Extract the (x, y) coordinate from the center of the cell holding the provided text.  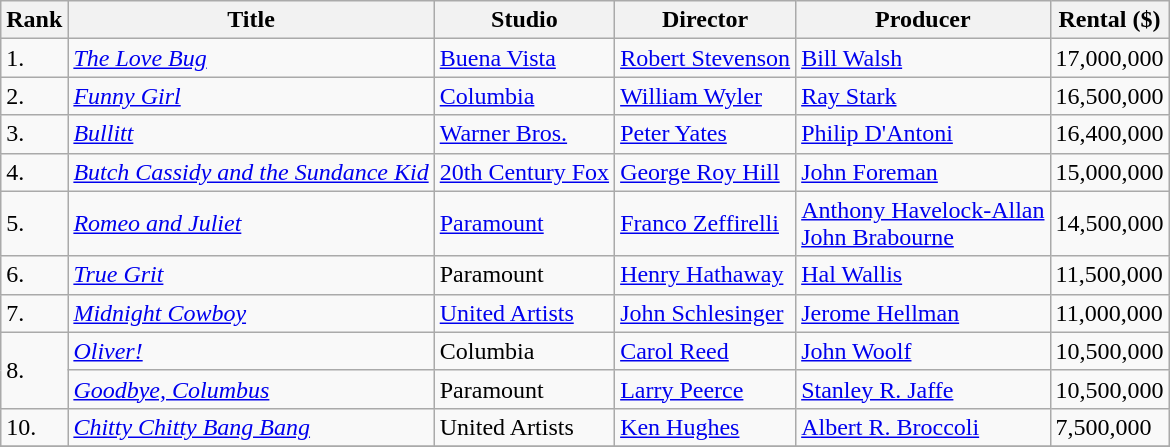
8. (34, 370)
16,400,000 (1110, 134)
Stanley R. Jaffe (923, 389)
John Foreman (923, 172)
Jerome Hellman (923, 313)
Robert Stevenson (706, 58)
Studio (524, 20)
Chitty Chitty Bang Bang (251, 427)
Anthony Havelock-AllanJohn Brabourne (923, 224)
4. (34, 172)
16,500,000 (1110, 96)
Warner Bros. (524, 134)
Ken Hughes (706, 427)
17,000,000 (1110, 58)
2. (34, 96)
7. (34, 313)
John Schlesinger (706, 313)
Rental ($) (1110, 20)
William Wyler (706, 96)
Buena Vista (524, 58)
Ray Stark (923, 96)
11,500,000 (1110, 275)
Director (706, 20)
George Roy Hill (706, 172)
Oliver! (251, 351)
Philip D'Antoni (923, 134)
Albert R. Broccoli (923, 427)
5. (34, 224)
Henry Hathaway (706, 275)
Carol Reed (706, 351)
Franco Zeffirelli (706, 224)
3. (34, 134)
Goodbye, Columbus (251, 389)
14,500,000 (1110, 224)
20th Century Fox (524, 172)
Hal Wallis (923, 275)
1. (34, 58)
Funny Girl (251, 96)
7,500,000 (1110, 427)
Butch Cassidy and the Sundance Kid (251, 172)
15,000,000 (1110, 172)
Peter Yates (706, 134)
Producer (923, 20)
Romeo and Juliet (251, 224)
True Grit (251, 275)
Midnight Cowboy (251, 313)
Rank (34, 20)
6. (34, 275)
John Woolf (923, 351)
The Love Bug (251, 58)
Bill Walsh (923, 58)
Bullitt (251, 134)
11,000,000 (1110, 313)
Larry Peerce (706, 389)
10. (34, 427)
Title (251, 20)
